Return (X, Y) of the center of cell containing provided text 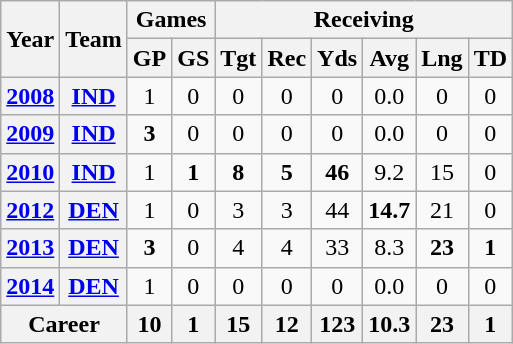
Lng (442, 58)
2013 (30, 248)
14.7 (390, 210)
TD (490, 58)
2009 (30, 134)
GP (149, 58)
Receiving (364, 20)
2010 (30, 172)
33 (338, 248)
9.2 (390, 172)
10.3 (390, 324)
46 (338, 172)
Career (64, 324)
123 (338, 324)
2012 (30, 210)
Avg (390, 58)
10 (149, 324)
5 (287, 172)
Team (94, 39)
2014 (30, 286)
2008 (30, 96)
21 (442, 210)
Tgt (238, 58)
8 (238, 172)
Games (170, 20)
GS (194, 58)
8.3 (390, 248)
Yds (338, 58)
Year (30, 39)
44 (338, 210)
12 (287, 324)
Rec (287, 58)
